Capture the cell that displays the provided text and extract its [x, y] central coordinate. 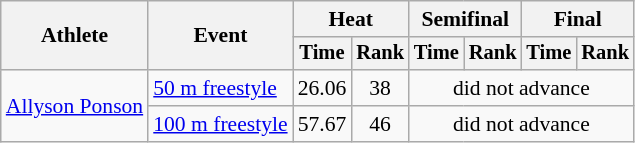
Semifinal [465, 19]
50 m freestyle [220, 88]
46 [380, 124]
38 [380, 88]
Event [220, 36]
57.67 [322, 124]
Allyson Ponson [74, 106]
Final [577, 19]
100 m freestyle [220, 124]
Heat [351, 19]
Athlete [74, 36]
26.06 [322, 88]
